Search for the cell housing the specified text and yield its (x, y) center coordinate. 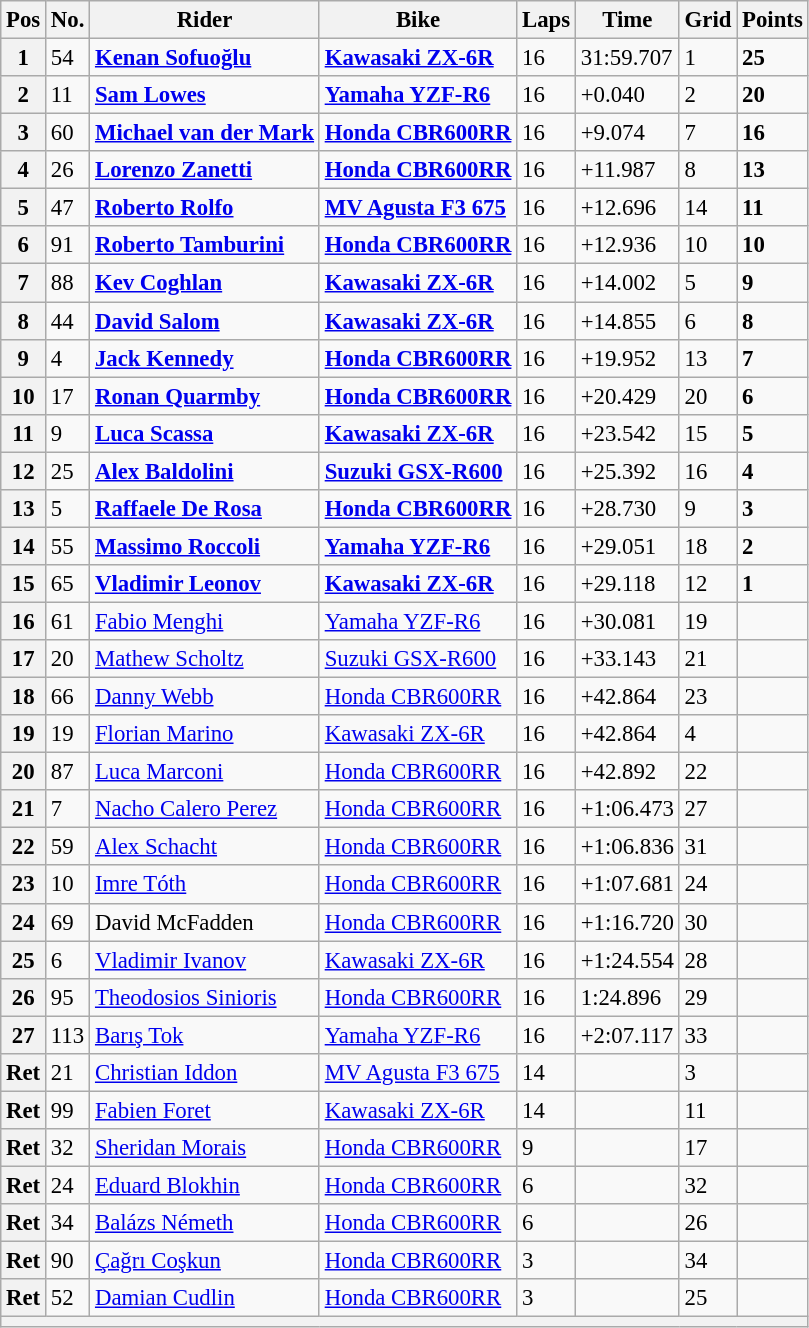
Imre Tóth (205, 885)
+12.696 (627, 208)
Christian Iddon (205, 1073)
33 (708, 1035)
Mathew Scholtz (205, 659)
+42.892 (627, 772)
54 (68, 58)
59 (68, 847)
+1:06.473 (627, 809)
Florian Marino (205, 734)
+1:24.554 (627, 960)
+30.081 (627, 621)
David McFadden (205, 922)
66 (68, 697)
No. (68, 20)
1:24.896 (627, 997)
Raffaele De Rosa (205, 509)
52 (68, 1298)
Roberto Tamburini (205, 245)
88 (68, 283)
+0.040 (627, 95)
Vladimir Ivanov (205, 960)
30 (708, 922)
Theodosios Sinioris (205, 997)
Çağrı Coşkun (205, 1261)
47 (68, 208)
Grid (708, 20)
Points (772, 20)
+12.936 (627, 245)
Luca Scassa (205, 433)
29 (708, 997)
Time (627, 20)
+33.143 (627, 659)
Sheridan Morais (205, 1148)
Lorenzo Zanetti (205, 170)
Barış Tok (205, 1035)
Sam Lowes (205, 95)
Michael van der Mark (205, 133)
+29.118 (627, 584)
69 (68, 922)
+19.952 (627, 358)
Alex Baldolini (205, 471)
44 (68, 321)
Damian Cudlin (205, 1298)
Luca Marconi (205, 772)
Vladimir Leonov (205, 584)
87 (68, 772)
Roberto Rolfo (205, 208)
+9.074 (627, 133)
Balázs Németh (205, 1223)
David Salom (205, 321)
31:59.707 (627, 58)
+11.987 (627, 170)
Jack Kennedy (205, 358)
95 (68, 997)
90 (68, 1261)
+20.429 (627, 396)
+23.542 (627, 433)
31 (708, 847)
+14.002 (627, 283)
Alex Schacht (205, 847)
Ronan Quarmby (205, 396)
91 (68, 245)
+1:07.681 (627, 885)
+2:07.117 (627, 1035)
Fabio Menghi (205, 621)
Nacho Calero Perez (205, 809)
+1:06.836 (627, 847)
+28.730 (627, 509)
+1:16.720 (627, 922)
Kev Coghlan (205, 283)
Pos (24, 20)
Massimo Roccoli (205, 546)
Danny Webb (205, 697)
28 (708, 960)
Laps (546, 20)
Fabien Foret (205, 1110)
113 (68, 1035)
60 (68, 133)
+14.855 (627, 321)
61 (68, 621)
Rider (205, 20)
+25.392 (627, 471)
Eduard Blokhin (205, 1185)
55 (68, 546)
+29.051 (627, 546)
65 (68, 584)
Bike (418, 20)
99 (68, 1110)
Kenan Sofuoğlu (205, 58)
